Scan for the cell matching the given text and deliver its [X, Y] coordinate at center. 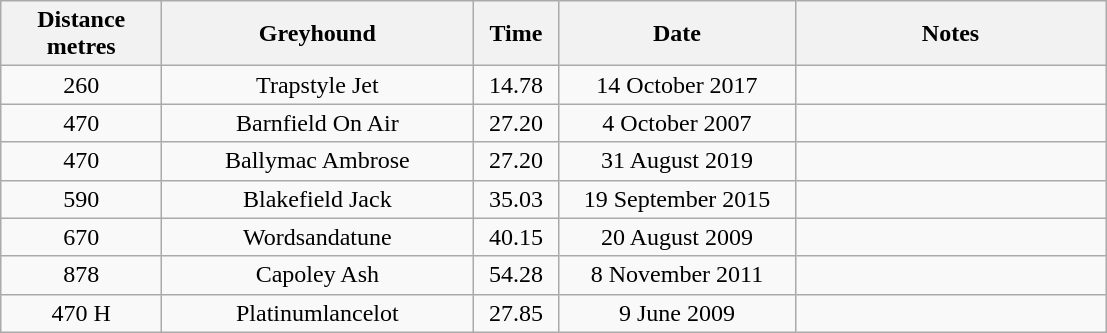
Capoley Ash [318, 275]
590 [82, 199]
31 August 2019 [677, 161]
54.28 [516, 275]
40.15 [516, 237]
27.85 [516, 313]
878 [82, 275]
Time [516, 34]
4 October 2007 [677, 123]
Notes [950, 34]
Blakefield Jack [318, 199]
Platinumlancelot [318, 313]
Ballymac Ambrose [318, 161]
20 August 2009 [677, 237]
Distance metres [82, 34]
Greyhound [318, 34]
470 H [82, 313]
Wordsandatune [318, 237]
8 November 2011 [677, 275]
9 June 2009 [677, 313]
14.78 [516, 85]
35.03 [516, 199]
14 October 2017 [677, 85]
Trapstyle Jet [318, 85]
670 [82, 237]
260 [82, 85]
19 September 2015 [677, 199]
Barnfield On Air [318, 123]
Date [677, 34]
